Capture the cell that displays the provided text and extract its (X, Y) central coordinate. 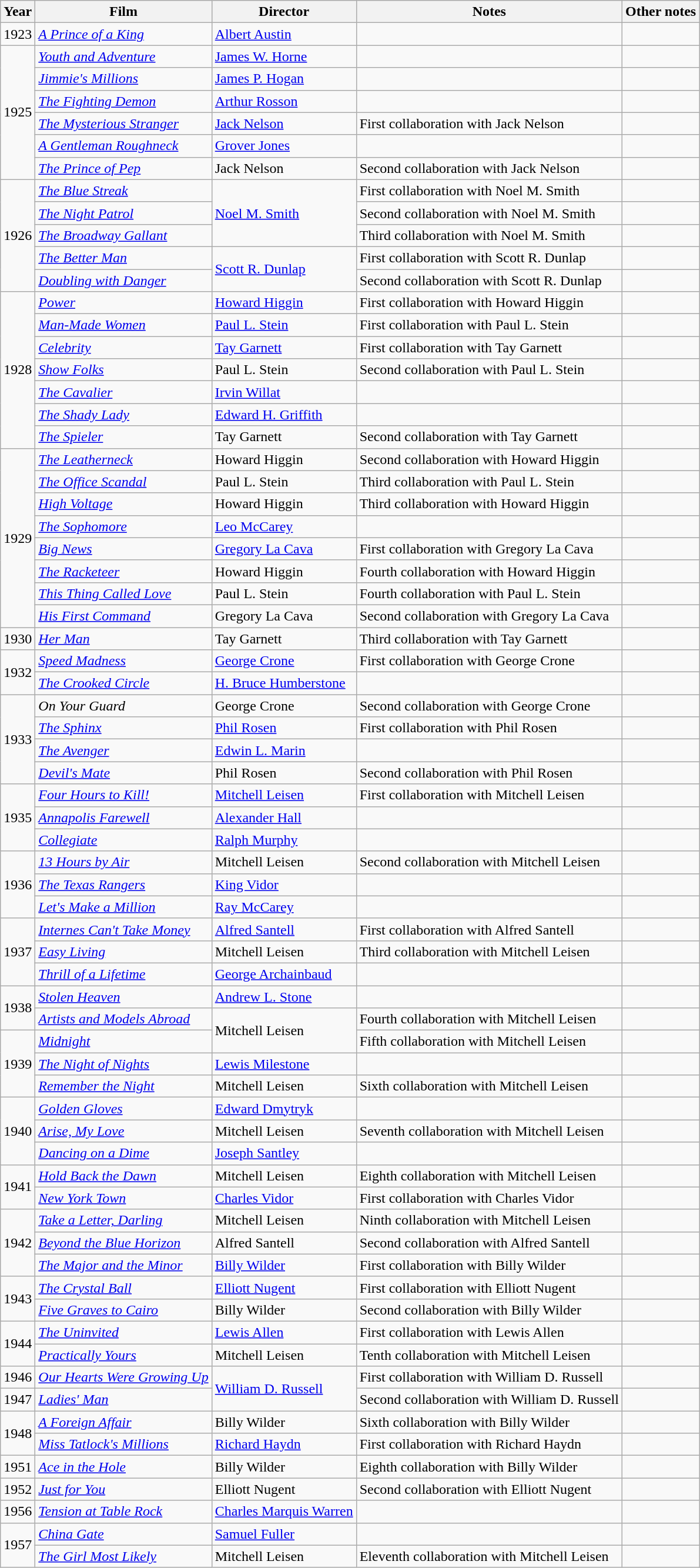
Third collaboration with Tay Garnett (489, 638)
1948 (18, 1433)
First collaboration with Noel M. Smith (489, 191)
Third collaboration with Mitchell Leisen (489, 952)
Fifth collaboration with Mitchell Leisen (489, 1042)
Leo McCarey (284, 526)
Second collaboration with Phil Rosen (489, 773)
High Voltage (123, 504)
Show Folks (123, 370)
The Sophomore (123, 526)
Tension at Table Rock (123, 1512)
First collaboration with William D. Russell (489, 1377)
Lewis Milestone (284, 1064)
Second collaboration with Elliott Nugent (489, 1489)
Remember the Night (123, 1086)
The Mysterious Stranger (123, 124)
Doubling with Danger (123, 281)
The Girl Most Likely (123, 1556)
1940 (18, 1131)
The Office Scandal (123, 482)
Eighth collaboration with Billy Wilder (489, 1467)
Charles Marquis Warren (284, 1512)
King Vidor (284, 885)
Ace in the Hole (123, 1467)
Internes Can't Take Money (123, 929)
First collaboration with Mitchell Leisen (489, 795)
Scott R. Dunlap (284, 269)
Samuel Fuller (284, 1534)
Second collaboration with George Crone (489, 706)
Notes (489, 12)
First collaboration with Jack Nelson (489, 124)
On Your Guard (123, 706)
Eleventh collaboration with Mitchell Leisen (489, 1556)
1929 (18, 538)
1947 (18, 1400)
Charles Vidor (284, 1198)
Albert Austin (284, 34)
Practically Yours (123, 1355)
Dancing on a Dime (123, 1153)
Fourth collaboration with Mitchell Leisen (489, 1019)
Midnight (123, 1042)
First collaboration with Charles Vidor (489, 1198)
Alexander Hall (284, 818)
Second collaboration with Gregory La Cava (489, 616)
The Major and the Minor (123, 1265)
The Cavalier (123, 392)
Other notes (661, 12)
Ralph Murphy (284, 840)
Film (123, 12)
1944 (18, 1343)
Stolen Heaven (123, 997)
Second collaboration with William D. Russell (489, 1400)
His First Command (123, 616)
Devil's Mate (123, 773)
Eighth collaboration with Mitchell Leisen (489, 1176)
Arise, My Love (123, 1131)
George Archainbaud (284, 974)
1956 (18, 1512)
The Night of Nights (123, 1064)
Joseph Santley (284, 1153)
Celebrity (123, 348)
Year (18, 12)
Edwin L. Marin (284, 750)
1936 (18, 885)
First collaboration with Lewis Allen (489, 1332)
The Racketeer (123, 571)
Edward H. Griffith (284, 415)
The Shady Lady (123, 415)
1938 (18, 1008)
1951 (18, 1467)
First collaboration with George Crone (489, 661)
Annapolis Farewell (123, 818)
1928 (18, 370)
Take a Letter, Darling (123, 1220)
Lewis Allen (284, 1332)
Edward Dmytryk (284, 1109)
The Uninvited (123, 1332)
Artists and Models Abroad (123, 1019)
Tenth collaboration with Mitchell Leisen (489, 1355)
First collaboration with Scott R. Dunlap (489, 258)
Irvin Willat (284, 392)
Second collaboration with Billy Wilder (489, 1310)
Richard Haydn (284, 1444)
1935 (18, 818)
Second collaboration with Alfred Santell (489, 1243)
Third collaboration with Howard Higgin (489, 504)
China Gate (123, 1534)
Big News (123, 549)
Just for You (123, 1489)
1942 (18, 1243)
Second collaboration with Tay Garnett (489, 437)
The Prince of Pep (123, 168)
Third collaboration with Paul L. Stein (489, 482)
Five Graves to Cairo (123, 1310)
Hold Back the Dawn (123, 1176)
Man-Made Women (123, 325)
The Night Patrol (123, 213)
Ladies' Man (123, 1400)
Second collaboration with Noel M. Smith (489, 213)
The Avenger (123, 750)
A Gentleman Roughneck (123, 146)
13 Hours by Air (123, 862)
Ray McCarey (284, 907)
Grover Jones (284, 146)
Youth and Adventure (123, 56)
Collegiate (123, 840)
The Sphinx (123, 728)
The Crooked Circle (123, 683)
Thrill of a Lifetime (123, 974)
The Blue Streak (123, 191)
First collaboration with Alfred Santell (489, 929)
First collaboration with Richard Haydn (489, 1444)
Four Hours to Kill! (123, 795)
1952 (18, 1489)
Noel M. Smith (284, 213)
Second collaboration with Scott R. Dunlap (489, 281)
1932 (18, 672)
Sixth collaboration with Billy Wilder (489, 1422)
1923 (18, 34)
Arthur Rosson (284, 101)
First collaboration with Gregory La Cava (489, 549)
1926 (18, 235)
Jimmie's Millions (123, 79)
Third collaboration with Noel M. Smith (489, 235)
Second collaboration with Paul L. Stein (489, 370)
Sixth collaboration with Mitchell Leisen (489, 1086)
1937 (18, 952)
Seventh collaboration with Mitchell Leisen (489, 1131)
First collaboration with Howard Higgin (489, 303)
James P. Hogan (284, 79)
First collaboration with Billy Wilder (489, 1265)
1939 (18, 1064)
The Crystal Ball (123, 1287)
Ninth collaboration with Mitchell Leisen (489, 1220)
The Fighting Demon (123, 101)
1925 (18, 112)
Golden Gloves (123, 1109)
1943 (18, 1299)
1933 (18, 739)
Her Man (123, 638)
1941 (18, 1187)
1957 (18, 1545)
The Spieler (123, 437)
A Foreign Affair (123, 1422)
Miss Tatlock's Millions (123, 1444)
Second collaboration with Howard Higgin (489, 459)
New York Town (123, 1198)
First collaboration with Tay Garnett (489, 348)
Second collaboration with Mitchell Leisen (489, 862)
Andrew L. Stone (284, 997)
The Texas Rangers (123, 885)
Fourth collaboration with Howard Higgin (489, 571)
Let's Make a Million (123, 907)
1930 (18, 638)
Beyond the Blue Horizon (123, 1243)
This Thing Called Love (123, 593)
The Better Man (123, 258)
The Leatherneck (123, 459)
First collaboration with Paul L. Stein (489, 325)
Fourth collaboration with Paul L. Stein (489, 593)
Our Hearts Were Growing Up (123, 1377)
First collaboration with Phil Rosen (489, 728)
William D. Russell (284, 1389)
A Prince of a King (123, 34)
Speed Madness (123, 661)
Power (123, 303)
James W. Horne (284, 56)
First collaboration with Elliott Nugent (489, 1287)
Director (284, 12)
H. Bruce Humberstone (284, 683)
Easy Living (123, 952)
The Broadway Gallant (123, 235)
Second collaboration with Jack Nelson (489, 168)
1946 (18, 1377)
